Pinpoint the cell where the given text exists, returning its [X, Y] midpoint coordinate. 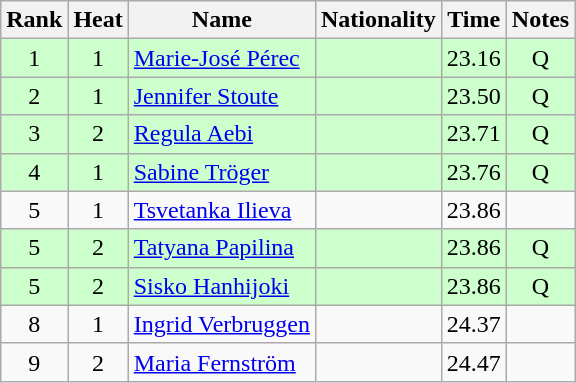
Heat [98, 20]
Rank [34, 20]
24.37 [474, 324]
Tsvetanka Ilieva [222, 210]
23.50 [474, 96]
Tatyana Papilina [222, 248]
Sisko Hanhijoki [222, 286]
Jennifer Stoute [222, 96]
4 [34, 172]
24.47 [474, 362]
9 [34, 362]
Maria Fernström [222, 362]
Marie-José Pérec [222, 58]
Ingrid Verbruggen [222, 324]
Name [222, 20]
Regula Aebi [222, 134]
23.71 [474, 134]
23.76 [474, 172]
23.16 [474, 58]
Notes [540, 20]
Sabine Tröger [222, 172]
Time [474, 20]
8 [34, 324]
3 [34, 134]
Nationality [378, 20]
